Pinpoint the cell where the given text exists, returning its [X, Y] midpoint coordinate. 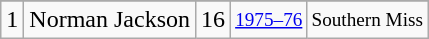
16 [214, 20]
1975–76 [269, 20]
Norman Jackson [110, 20]
1 [12, 20]
Southern Miss [368, 20]
